Detect which cell encompasses the target text, then output its (x, y) center coordinate. 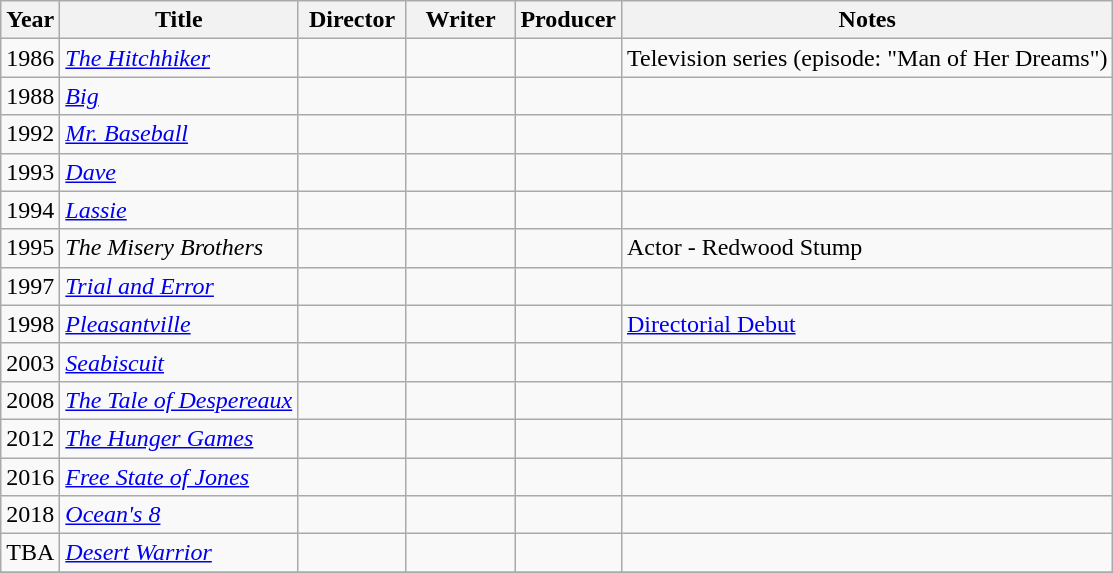
The Misery Brothers (179, 248)
Actor - Redwood Stump (867, 248)
Big (179, 96)
1992 (30, 134)
Desert Warrior (179, 553)
2016 (30, 477)
Television series (episode: "Man of Her Dreams") (867, 58)
Ocean's 8 (179, 515)
1997 (30, 286)
The Hitchhiker (179, 58)
2018 (30, 515)
Directorial Debut (867, 324)
1994 (30, 210)
Title (179, 20)
1988 (30, 96)
Year (30, 20)
Pleasantville (179, 324)
Free State of Jones (179, 477)
1998 (30, 324)
Trial and Error (179, 286)
Lassie (179, 210)
1993 (30, 172)
TBA (30, 553)
Dave (179, 172)
The Hunger Games (179, 438)
Producer (568, 20)
Mr. Baseball (179, 134)
2008 (30, 400)
The Tale of Despereaux (179, 400)
Writer (460, 20)
2003 (30, 362)
Director (352, 20)
Seabiscuit (179, 362)
1986 (30, 58)
2012 (30, 438)
1995 (30, 248)
Notes (867, 20)
